Pinpoint the cell where the given text exists, returning its (X, Y) midpoint coordinate. 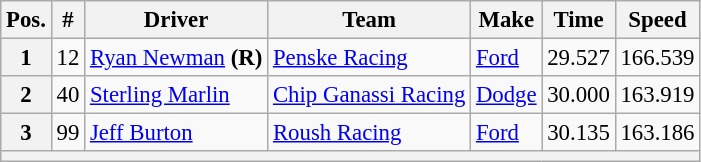
3 (26, 133)
Jeff Burton (176, 133)
Dodge (506, 95)
1 (26, 58)
Sterling Marlin (176, 95)
Pos. (26, 20)
99 (68, 133)
Ryan Newman (R) (176, 58)
166.539 (658, 58)
Time (578, 20)
Chip Ganassi Racing (370, 95)
2 (26, 95)
29.527 (578, 58)
163.919 (658, 95)
Team (370, 20)
Roush Racing (370, 133)
Penske Racing (370, 58)
163.186 (658, 133)
Driver (176, 20)
# (68, 20)
40 (68, 95)
Make (506, 20)
30.000 (578, 95)
Speed (658, 20)
30.135 (578, 133)
12 (68, 58)
